Find where the given text appears and provide that cell's center as (X, Y) coordinate. 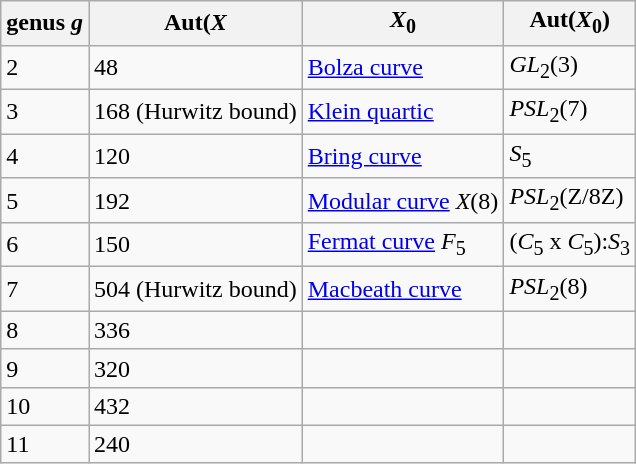
432 (195, 406)
Aut(X0) (570, 23)
2 (45, 67)
6 (45, 244)
4 (45, 156)
5 (45, 200)
Macbeath curve (403, 289)
Modular curve X(8) (403, 200)
9 (45, 368)
(C5 x C5):S3 (570, 244)
8 (45, 330)
10 (45, 406)
X0 (403, 23)
192 (195, 200)
11 (45, 444)
PSL2(7) (570, 111)
Klein quartic (403, 111)
Bolza curve (403, 67)
PSL2(8) (570, 289)
genus g (45, 23)
Fermat curve F5 (403, 244)
PSL2(Z/8Z) (570, 200)
168 (Hurwitz bound) (195, 111)
3 (45, 111)
240 (195, 444)
150 (195, 244)
Bring curve (403, 156)
48 (195, 67)
7 (45, 289)
320 (195, 368)
336 (195, 330)
504 (Hurwitz bound) (195, 289)
Aut(X (195, 23)
S5 (570, 156)
GL2(3) (570, 67)
120 (195, 156)
